Detect which cell encompasses the target text, then output its (X, Y) center coordinate. 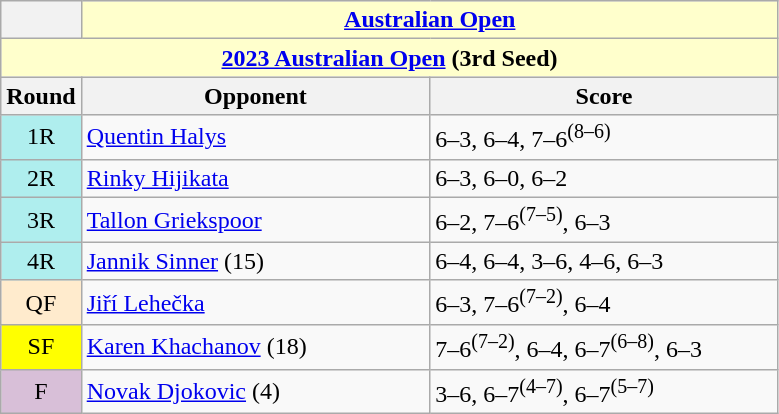
3–6, 6–7(4–7), 6–7(5–7) (604, 392)
6–2, 7–6(7–5), 6–3 (604, 220)
7–6(7–2), 6–4, 6–7(6–8), 6–3 (604, 348)
Opponent (256, 96)
6–3, 6–0, 6–2 (604, 178)
6–3, 7–6(7–2), 6–4 (604, 302)
1R (41, 138)
2023 Australian Open (3rd Seed) (390, 58)
4R (41, 261)
Novak Djokovic (4) (256, 392)
Tallon Griekspoor (256, 220)
Quentin Halys (256, 138)
Round (41, 96)
Rinky Hijikata (256, 178)
6–3, 6–4, 7–6(8–6) (604, 138)
Jannik Sinner (15) (256, 261)
2R (41, 178)
Karen Khachanov (18) (256, 348)
Jiří Lehečka (256, 302)
3R (41, 220)
6–4, 6–4, 3–6, 4–6, 6–3 (604, 261)
Score (604, 96)
Australian Open (430, 20)
F (41, 392)
QF (41, 302)
SF (41, 348)
